Return the [x, y] coordinate for the center point of the cell that contains the specified text.  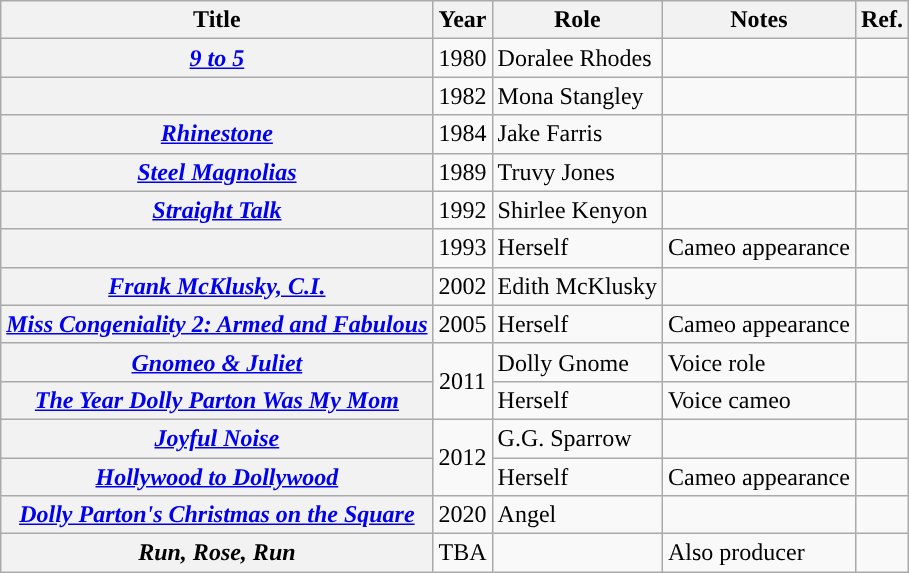
Steel Magnolias [217, 172]
G.G. Sparrow [577, 438]
Angel [577, 515]
Miss Congeniality 2: Armed and Fabulous [217, 324]
Mona Stangley [577, 96]
Edith McKlusky [577, 286]
1989 [462, 172]
Also producer [758, 553]
2020 [462, 515]
Straight Talk [217, 210]
Frank McKlusky, C.I. [217, 286]
Hollywood to Dollywood [217, 477]
Joyful Noise [217, 438]
1993 [462, 248]
Gnomeo & Juliet [217, 362]
1980 [462, 58]
Voice cameo [758, 400]
Voice role [758, 362]
Dolly Gnome [577, 362]
The Year Dolly Parton Was My Mom [217, 400]
2012 [462, 457]
9 to 5 [217, 58]
Run, Rose, Run [217, 553]
1992 [462, 210]
Notes [758, 20]
Ref. [882, 20]
Role [577, 20]
Rhinestone [217, 134]
Truvy Jones [577, 172]
2011 [462, 381]
Jake Farris [577, 134]
TBA [462, 553]
1984 [462, 134]
Shirlee Kenyon [577, 210]
Title [217, 20]
Dolly Parton's Christmas on the Square [217, 515]
Year [462, 20]
2002 [462, 286]
Doralee Rhodes [577, 58]
1982 [462, 96]
2005 [462, 324]
